Capture the cell that displays the provided text and extract its (X, Y) central coordinate. 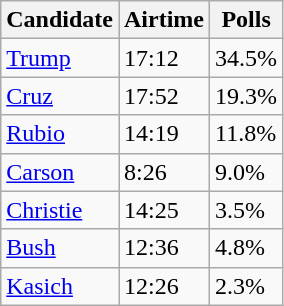
4.8% (246, 248)
34.5% (246, 58)
14:25 (164, 210)
Bush (60, 248)
2.3% (246, 286)
12:36 (164, 248)
3.5% (246, 210)
17:12 (164, 58)
17:52 (164, 96)
Airtime (164, 20)
Candidate (60, 20)
Carson (60, 172)
Kasich (60, 286)
14:19 (164, 134)
8:26 (164, 172)
19.3% (246, 96)
Polls (246, 20)
Rubio (60, 134)
12:26 (164, 286)
9.0% (246, 172)
Trump (60, 58)
11.8% (246, 134)
Cruz (60, 96)
Christie (60, 210)
